From the cell containing the given text, extract its center point as [x, y] coordinate. 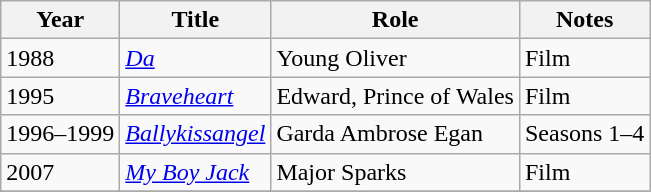
Title [196, 20]
1996–1999 [60, 134]
Notes [584, 20]
1995 [60, 96]
My Boy Jack [196, 172]
Young Oliver [396, 58]
Seasons 1–4 [584, 134]
Role [396, 20]
Major Sparks [396, 172]
Braveheart [196, 96]
Edward, Prince of Wales [396, 96]
Year [60, 20]
2007 [60, 172]
Garda Ambrose Egan [396, 134]
Ballykissangel [196, 134]
Da [196, 58]
1988 [60, 58]
